Output the [X, Y] coordinate of the center of the cell containing the given text.  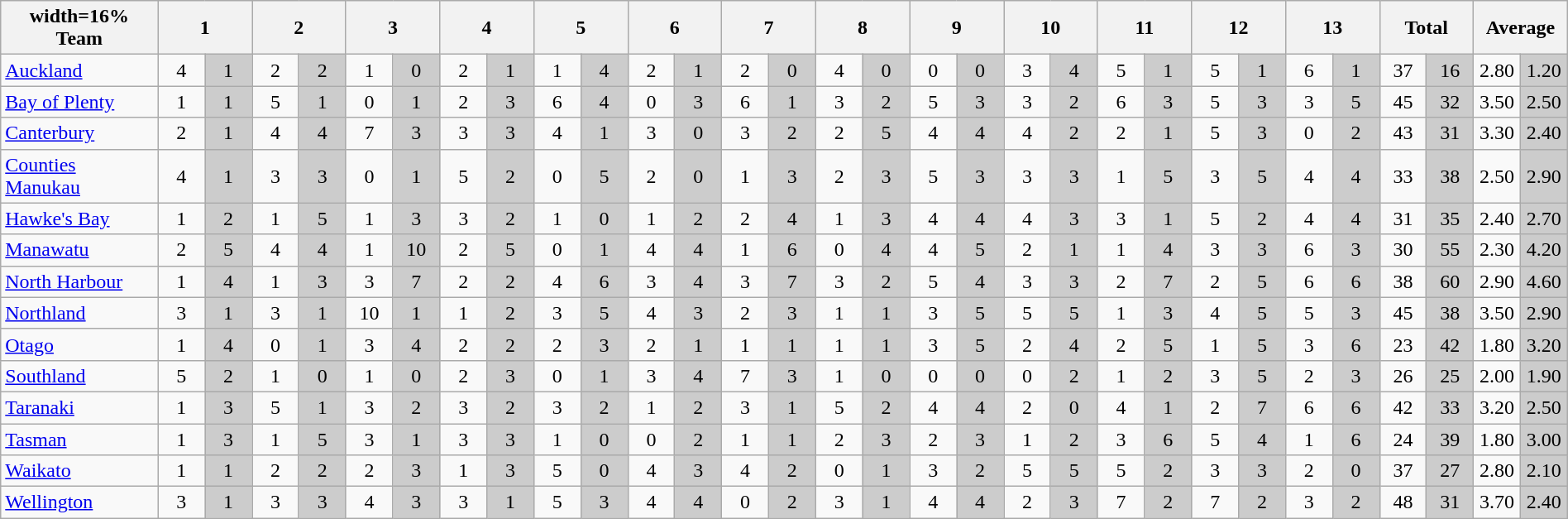
Taranaki [79, 407]
Wellington [79, 502]
30 [1403, 250]
Counties Manukau [79, 175]
Southland [79, 376]
Canterbury [79, 133]
2.00 [1497, 376]
13 [1332, 28]
11 [1145, 28]
43 [1403, 133]
Otago [79, 344]
27 [1451, 471]
2.70 [1543, 219]
25 [1451, 376]
3.00 [1543, 440]
16 [1451, 70]
4.60 [1543, 281]
55 [1451, 250]
8 [863, 28]
Waikato [79, 471]
3.70 [1497, 502]
Tasman [79, 440]
32 [1451, 102]
3.30 [1497, 133]
12 [1239, 28]
1.90 [1543, 376]
24 [1403, 440]
26 [1403, 376]
9 [957, 28]
Manawatu [79, 250]
1.20 [1543, 70]
North Harbour [79, 281]
2.30 [1497, 250]
Auckland [79, 70]
Bay of Plenty [79, 102]
width=16% Team [79, 28]
39 [1451, 440]
48 [1403, 502]
Average [1521, 28]
2.10 [1543, 471]
23 [1403, 344]
Hawke's Bay [79, 219]
35 [1451, 219]
Total [1427, 28]
60 [1451, 281]
Northland [79, 313]
4.20 [1543, 250]
